Return the (X, Y) coordinate for the center point of the cell that contains the specified text.  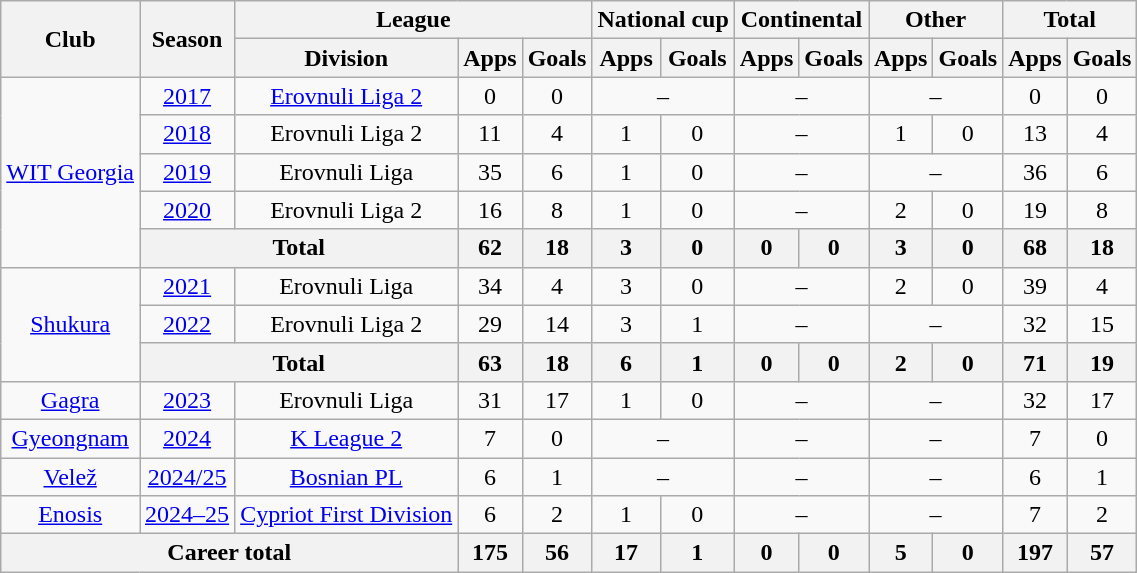
Career total (230, 553)
2024–25 (188, 515)
K League 2 (346, 438)
Other (935, 20)
Gagra (70, 400)
68 (1035, 248)
11 (490, 134)
71 (1035, 362)
5 (900, 553)
175 (490, 553)
16 (490, 210)
2021 (188, 286)
Club (70, 39)
Gyeongnam (70, 438)
2024 (188, 438)
League (414, 20)
National cup (663, 20)
13 (1035, 134)
Season (188, 39)
Enosis (70, 515)
WIT Georgia (70, 172)
2023 (188, 400)
2020 (188, 210)
63 (490, 362)
Shukura (70, 324)
2019 (188, 172)
Velež (70, 477)
56 (557, 553)
39 (1035, 286)
62 (490, 248)
14 (557, 324)
31 (490, 400)
Division (346, 58)
57 (1102, 553)
15 (1102, 324)
Continental (801, 20)
35 (490, 172)
29 (490, 324)
Bosnian PL (346, 477)
36 (1035, 172)
197 (1035, 553)
2017 (188, 96)
2022 (188, 324)
Cypriot First Division (346, 515)
2024/25 (188, 477)
34 (490, 286)
2018 (188, 134)
